Determine the [x, y] coordinate at the center of the cell enclosing the given text.  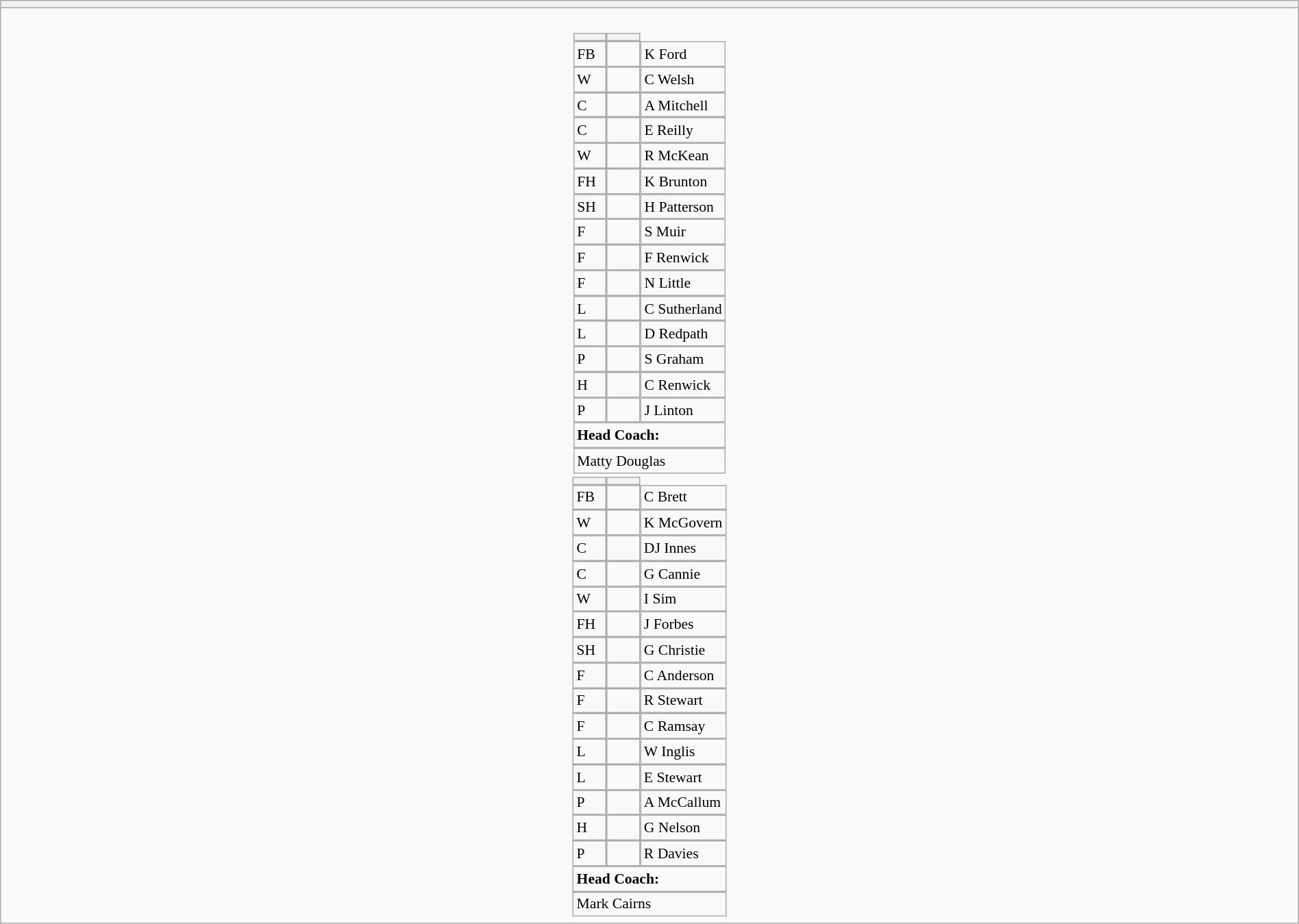
R Stewart [683, 700]
C Anderson [683, 675]
R Davies [683, 853]
Matty Douglas [649, 460]
F Renwick [684, 258]
I Sim [683, 599]
C Renwick [684, 385]
C Brett [683, 497]
G Cannie [683, 574]
K McGovern [683, 522]
C Welsh [684, 79]
G Christie [683, 649]
W Inglis [683, 752]
D Redpath [684, 334]
DJ Innes [683, 548]
H Patterson [684, 207]
C Ramsay [683, 726]
A McCallum [683, 803]
Mark Cairns [649, 904]
E Reilly [684, 130]
S Muir [684, 232]
N Little [684, 282]
K Ford [684, 53]
C Sutherland [684, 308]
J Forbes [683, 625]
S Graham [684, 359]
A Mitchell [684, 105]
R McKean [684, 156]
J Linton [684, 410]
G Nelson [683, 827]
E Stewart [683, 777]
K Brunton [684, 181]
